Detect which cell encompasses the target text, then output its [x, y] center coordinate. 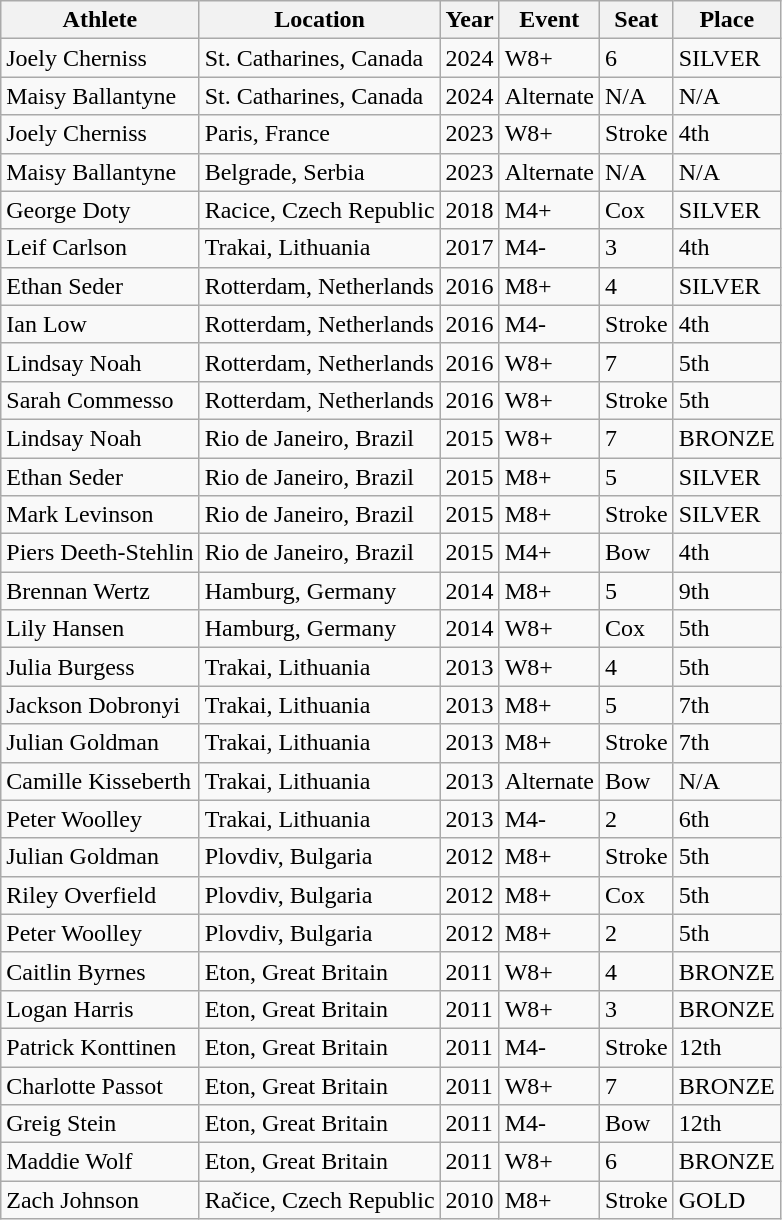
9th [726, 591]
Racice, Czech Republic [320, 210]
George Doty [100, 210]
Maddie Wolf [100, 1162]
Logan Harris [100, 1009]
Location [320, 20]
Zach Johnson [100, 1200]
2017 [470, 248]
Seat [637, 20]
Event [549, 20]
Julia Burgess [100, 667]
GOLD [726, 1200]
Račice, Czech Republic [320, 1200]
Ian Low [100, 324]
Brennan Wertz [100, 591]
2010 [470, 1200]
2018 [470, 210]
Lily Hansen [100, 629]
6th [726, 819]
Year [470, 20]
Athlete [100, 20]
Mark Levinson [100, 515]
Charlotte Passot [100, 1085]
Camille Kisseberth [100, 781]
Leif Carlson [100, 248]
Sarah Commesso [100, 400]
Piers Deeth-Stehlin [100, 553]
Paris, France [320, 134]
Patrick Konttinen [100, 1047]
Caitlin Byrnes [100, 971]
Jackson Dobronyi [100, 705]
Place [726, 20]
Riley Overfield [100, 895]
Belgrade, Serbia [320, 172]
Greig Stein [100, 1124]
